Capture the cell that displays the provided text and extract its (X, Y) central coordinate. 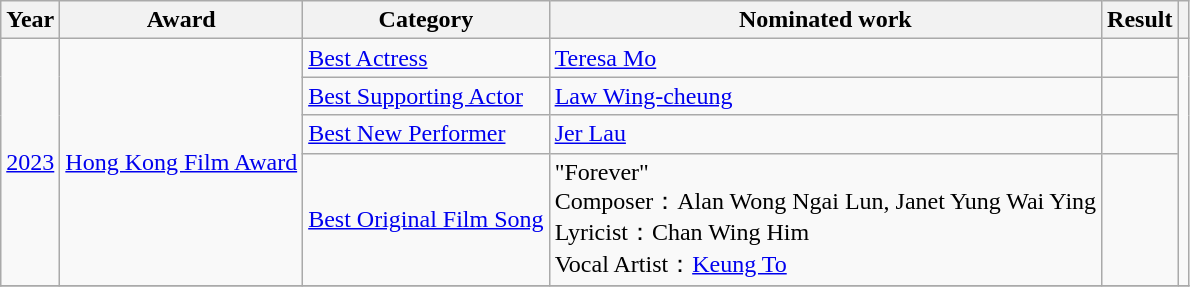
Hong Kong Film Award (182, 162)
Year (30, 20)
Best Actress (426, 58)
2023 (30, 162)
Best Supporting Actor (426, 96)
Teresa Mo (825, 58)
Law Wing-cheung (825, 96)
Category (426, 20)
Best Original Film Song (426, 220)
"Forever"Composer：Alan Wong Ngai Lun, Janet Yung Wai YingLyricist：Chan Wing HimVocal Artist：Keung To (825, 220)
Award (182, 20)
Best New Performer (426, 134)
Result (1140, 20)
Nominated work (825, 20)
Jer Lau (825, 134)
